Scan for the cell matching the given text and deliver its [x, y] coordinate at center. 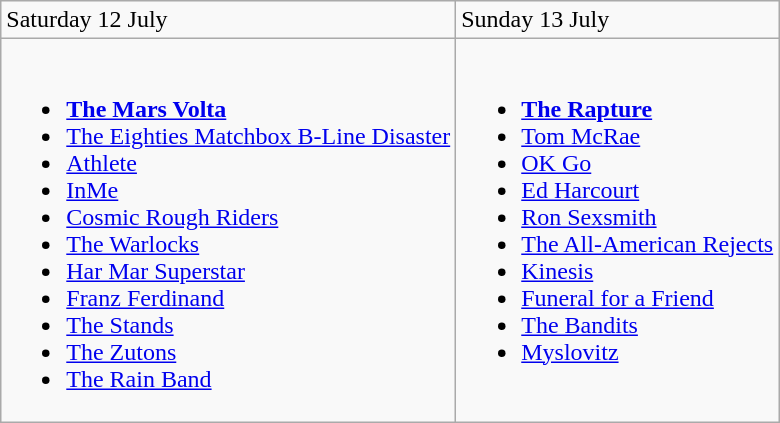
Sunday 13 July [618, 20]
The RaptureTom McRaeOK GoEd HarcourtRon SexsmithThe All-American RejectsKinesisFuneral for a FriendThe BanditsMyslovitz [618, 230]
Saturday 12 July [228, 20]
